From the cell containing the given text, extract its center point as [x, y] coordinate. 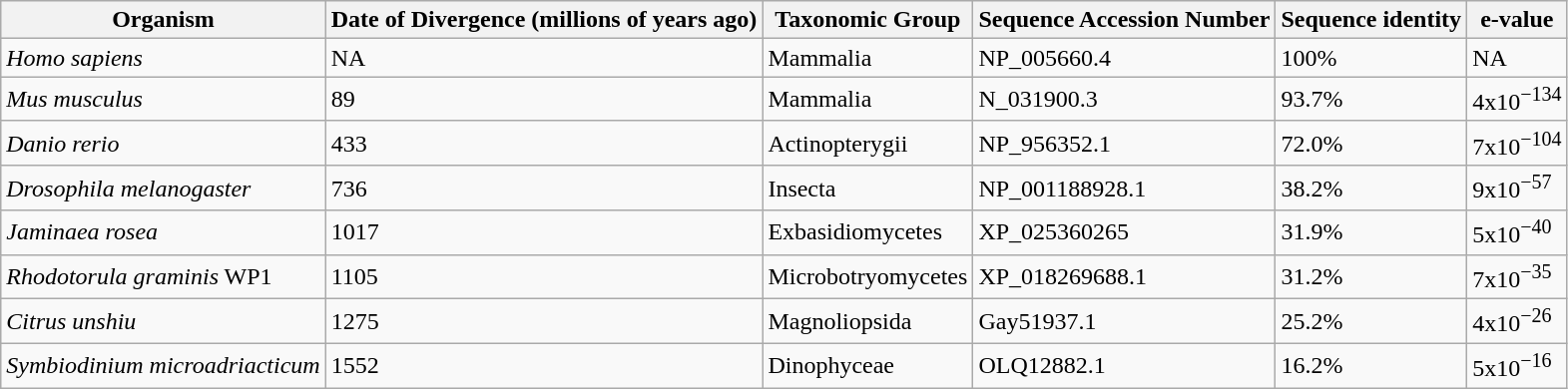
9x10−57 [1517, 188]
433 [544, 144]
XP_018269688.1 [1124, 277]
31.9% [1371, 233]
NP_001188928.1 [1124, 188]
e-value [1517, 20]
Citrus unshiu [164, 321]
89 [544, 100]
XP_025360265 [1124, 233]
1275 [544, 321]
Rhodotorula graminis WP1 [164, 277]
31.2% [1371, 277]
Taxonomic Group [868, 20]
Danio rerio [164, 144]
100% [1371, 58]
Microbotryomycetes [868, 277]
25.2% [1371, 321]
1105 [544, 277]
Sequence Accession Number [1124, 20]
Gay51937.1 [1124, 321]
7x10−35 [1517, 277]
NP_956352.1 [1124, 144]
Date of Divergence (millions of years ago) [544, 20]
N_031900.3 [1124, 100]
Drosophila melanogaster [164, 188]
93.7% [1371, 100]
5x10−16 [1517, 365]
Symbiodinium microadriacticum [164, 365]
72.0% [1371, 144]
Organism [164, 20]
4x10−26 [1517, 321]
NP_005660.4 [1124, 58]
736 [544, 188]
4x10−134 [1517, 100]
16.2% [1371, 365]
Homo sapiens [164, 58]
Magnoliopsida [868, 321]
Exbasidiomycetes [868, 233]
Dinophyceae [868, 365]
OLQ12882.1 [1124, 365]
Insecta [868, 188]
1017 [544, 233]
Mus musculus [164, 100]
5x10−40 [1517, 233]
1552 [544, 365]
Jaminaea rosea [164, 233]
7x10−104 [1517, 144]
Sequence identity [1371, 20]
Actinopterygii [868, 144]
38.2% [1371, 188]
